Pinpoint the cell where the given text exists, returning its (X, Y) midpoint coordinate. 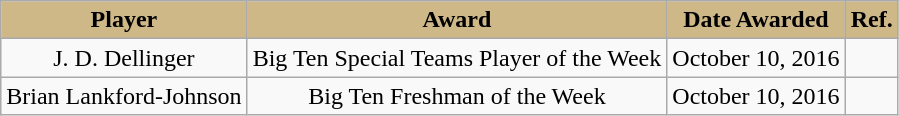
Ref. (872, 20)
Award (457, 20)
Big Ten Freshman of the Week (457, 96)
Brian Lankford-Johnson (124, 96)
Big Ten Special Teams Player of the Week (457, 58)
Date Awarded (756, 20)
Player (124, 20)
J. D. Dellinger (124, 58)
